Return the [x, y] coordinate for the center point of the cell that contains the specified text.  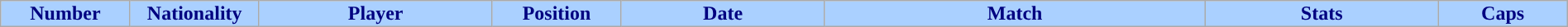
Position [557, 14]
Caps [1503, 14]
Date [723, 14]
Nationality [194, 14]
Player [375, 14]
Number [65, 14]
Stats [1322, 14]
Match [1015, 14]
